Find where the given text appears and provide that cell's center as (X, Y) coordinate. 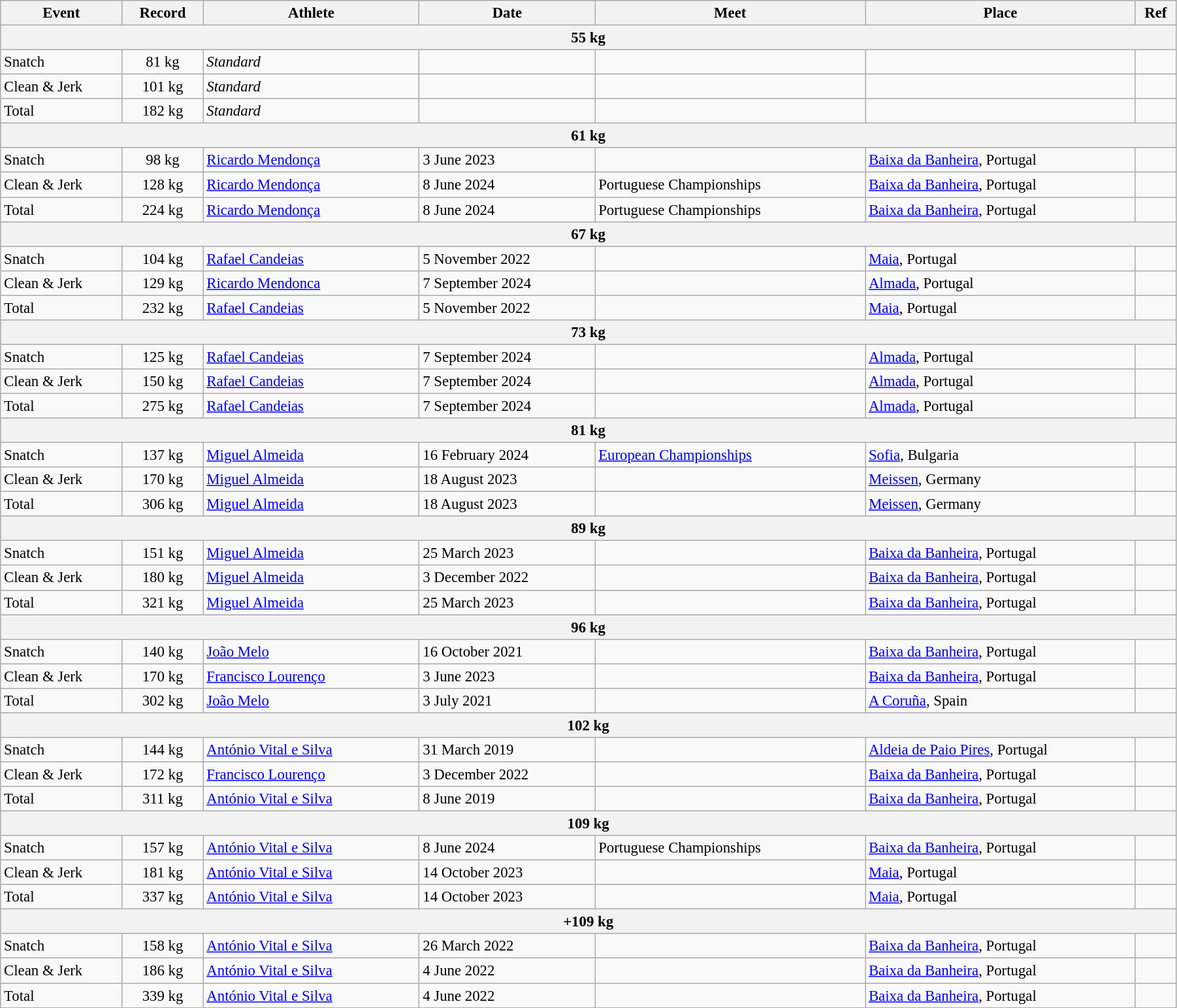
104 kg (163, 259)
101 kg (163, 87)
150 kg (163, 382)
Event (61, 13)
306 kg (163, 504)
Ref (1155, 13)
Ricardo Mendonca (311, 283)
98 kg (163, 160)
Record (163, 13)
Place (1001, 13)
European Championships (730, 455)
102 kg (588, 725)
232 kg (163, 308)
125 kg (163, 357)
302 kg (163, 701)
275 kg (163, 406)
339 kg (163, 996)
157 kg (163, 848)
137 kg (163, 455)
180 kg (163, 578)
73 kg (588, 333)
158 kg (163, 947)
337 kg (163, 897)
140 kg (163, 651)
26 March 2022 (507, 947)
Aldeia de Paio Pires, Portugal (1001, 750)
16 October 2021 (507, 651)
+109 kg (588, 922)
96 kg (588, 627)
31 March 2019 (507, 750)
224 kg (163, 210)
89 kg (588, 528)
181 kg (163, 873)
67 kg (588, 234)
321 kg (163, 602)
128 kg (163, 185)
129 kg (163, 283)
16 February 2024 (507, 455)
151 kg (163, 553)
109 kg (588, 824)
Sofia, Bulgaria (1001, 455)
3 July 2021 (507, 701)
144 kg (163, 750)
A Coruña, Spain (1001, 701)
182 kg (163, 111)
8 June 2019 (507, 799)
172 kg (163, 774)
Date (507, 13)
55 kg (588, 38)
Meet (730, 13)
Athlete (311, 13)
311 kg (163, 799)
186 kg (163, 971)
61 kg (588, 136)
